For the text-containing cell, return its midpoint in [X, Y] coordinate format. 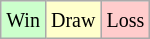
Draw [72, 20]
Loss [126, 20]
Win [24, 20]
